Provide the (X, Y) coordinate of the cell's center where the given text is located.  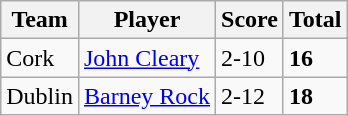
Cork (40, 58)
Total (315, 20)
Score (250, 20)
Player (146, 20)
16 (315, 58)
Team (40, 20)
Barney Rock (146, 96)
18 (315, 96)
John Cleary (146, 58)
Dublin (40, 96)
2-12 (250, 96)
2-10 (250, 58)
